Return [x, y] of the center of cell containing provided text 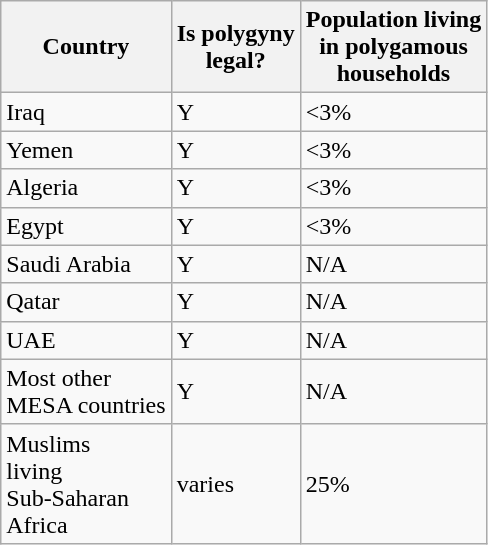
Most other MESA countries [86, 392]
Algeria [86, 188]
Yemen [86, 150]
Population living in polygamous households [393, 47]
UAE [86, 340]
25% [393, 484]
Country [86, 47]
Muslimsliving Sub-Saharan Africa [86, 484]
Qatar [86, 302]
Saudi Arabia [86, 264]
varies [236, 484]
Is polygyny legal? [236, 47]
Iraq [86, 112]
Egypt [86, 226]
